Locate the cell with the specified text and output its (x, y) center coordinate. 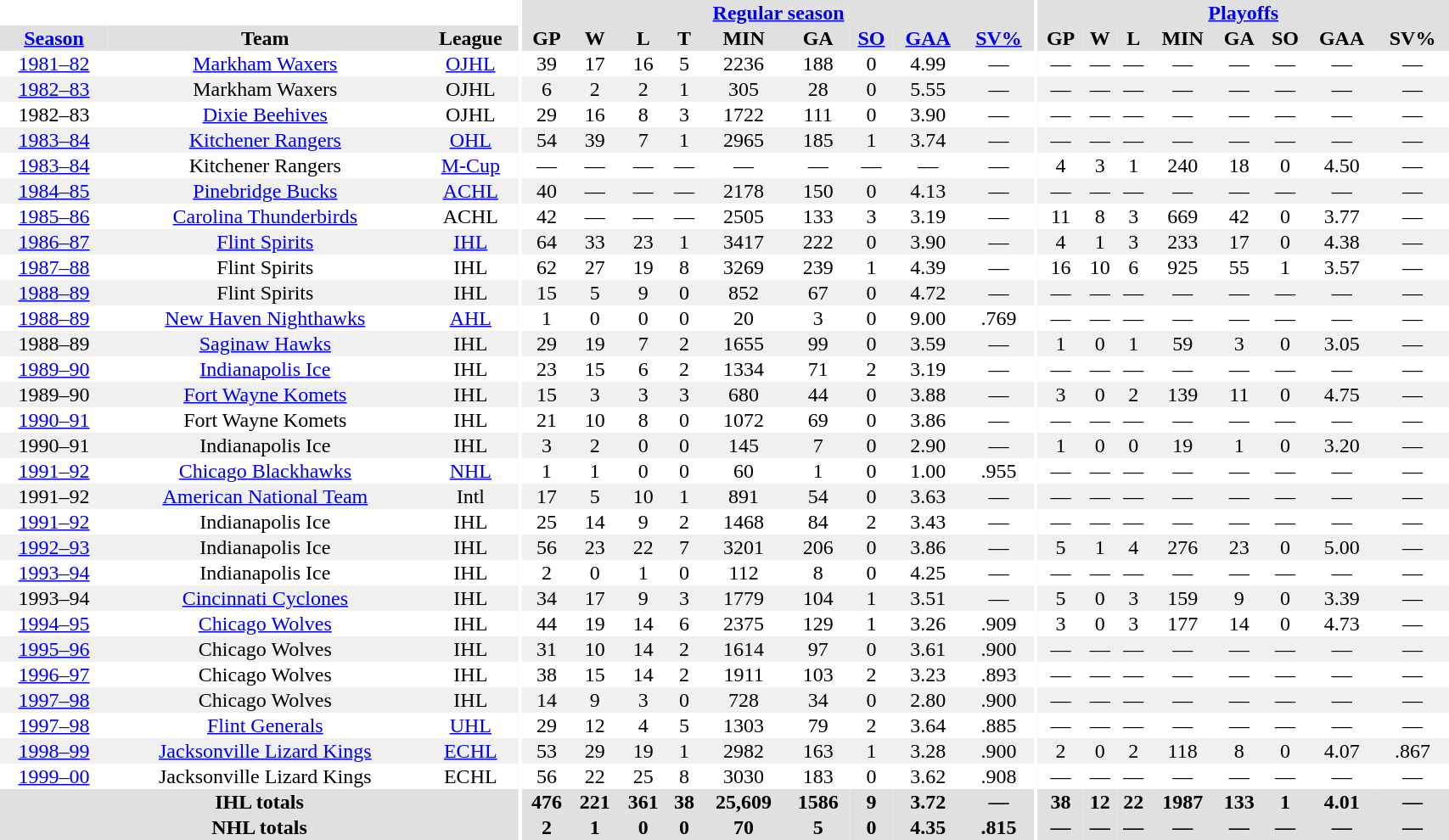
2982 (744, 751)
Dixie Beehives (265, 115)
3.63 (928, 496)
4.25 (928, 573)
1986–87 (54, 242)
T (684, 38)
111 (817, 115)
69 (817, 420)
221 (594, 802)
40 (547, 191)
118 (1182, 751)
680 (744, 395)
Regular season (778, 13)
.955 (998, 471)
.893 (998, 675)
240 (1182, 165)
1981–82 (54, 64)
2236 (744, 64)
1994–95 (54, 624)
33 (594, 242)
1995–96 (54, 649)
.815 (998, 827)
64 (547, 242)
American National Team (265, 496)
67 (817, 293)
1303 (744, 725)
.769 (998, 318)
3.77 (1341, 216)
103 (817, 675)
163 (817, 751)
Team (265, 38)
27 (594, 267)
891 (744, 496)
1992–93 (54, 547)
4.38 (1341, 242)
28 (817, 89)
59 (1182, 344)
M-Cup (470, 165)
.908 (998, 776)
104 (817, 598)
OHL (470, 140)
Playoffs (1243, 13)
145 (744, 445)
925 (1182, 267)
159 (1182, 598)
4.39 (928, 267)
Saginaw Hawks (265, 344)
18 (1239, 165)
129 (817, 624)
183 (817, 776)
177 (1182, 624)
3.61 (928, 649)
Season (54, 38)
1911 (744, 675)
9.00 (928, 318)
3269 (744, 267)
25,609 (744, 802)
IHL totals (260, 802)
3.88 (928, 395)
.909 (998, 624)
League (470, 38)
1996–97 (54, 675)
55 (1239, 267)
3.39 (1341, 598)
188 (817, 64)
1779 (744, 598)
4.99 (928, 64)
361 (643, 802)
206 (817, 547)
NHL totals (260, 827)
1999–00 (54, 776)
2375 (744, 624)
3.72 (928, 802)
2505 (744, 216)
70 (744, 827)
5.55 (928, 89)
305 (744, 89)
21 (547, 420)
3201 (744, 547)
1987 (1182, 802)
1586 (817, 802)
3.20 (1341, 445)
1468 (744, 522)
1072 (744, 420)
3.59 (928, 344)
4.07 (1341, 751)
276 (1182, 547)
728 (744, 700)
4.72 (928, 293)
1985–86 (54, 216)
1.00 (928, 471)
3.26 (928, 624)
3.43 (928, 522)
New Haven Nighthawks (265, 318)
669 (1182, 216)
2.90 (928, 445)
239 (817, 267)
Flint Generals (265, 725)
1334 (744, 369)
4.50 (1341, 165)
.885 (998, 725)
60 (744, 471)
1984–85 (54, 191)
Cincinnati Cyclones (265, 598)
222 (817, 242)
1987–88 (54, 267)
3030 (744, 776)
Intl (470, 496)
112 (744, 573)
3.28 (928, 751)
4.73 (1341, 624)
476 (547, 802)
4.75 (1341, 395)
Chicago Blackhawks (265, 471)
185 (817, 140)
5.00 (1341, 547)
AHL (470, 318)
.867 (1412, 751)
4.13 (928, 191)
3.64 (928, 725)
3.74 (928, 140)
Pinebridge Bucks (265, 191)
150 (817, 191)
53 (547, 751)
62 (547, 267)
2965 (744, 140)
79 (817, 725)
84 (817, 522)
NHL (470, 471)
3.05 (1341, 344)
20 (744, 318)
Carolina Thunderbirds (265, 216)
1655 (744, 344)
3.23 (928, 675)
4.35 (928, 827)
2.80 (928, 700)
4.01 (1341, 802)
31 (547, 649)
99 (817, 344)
71 (817, 369)
3.62 (928, 776)
1722 (744, 115)
139 (1182, 395)
3.51 (928, 598)
852 (744, 293)
1614 (744, 649)
97 (817, 649)
233 (1182, 242)
3.57 (1341, 267)
1998–99 (54, 751)
UHL (470, 725)
3417 (744, 242)
2178 (744, 191)
